Capture the cell that displays the provided text and extract its [X, Y] central coordinate. 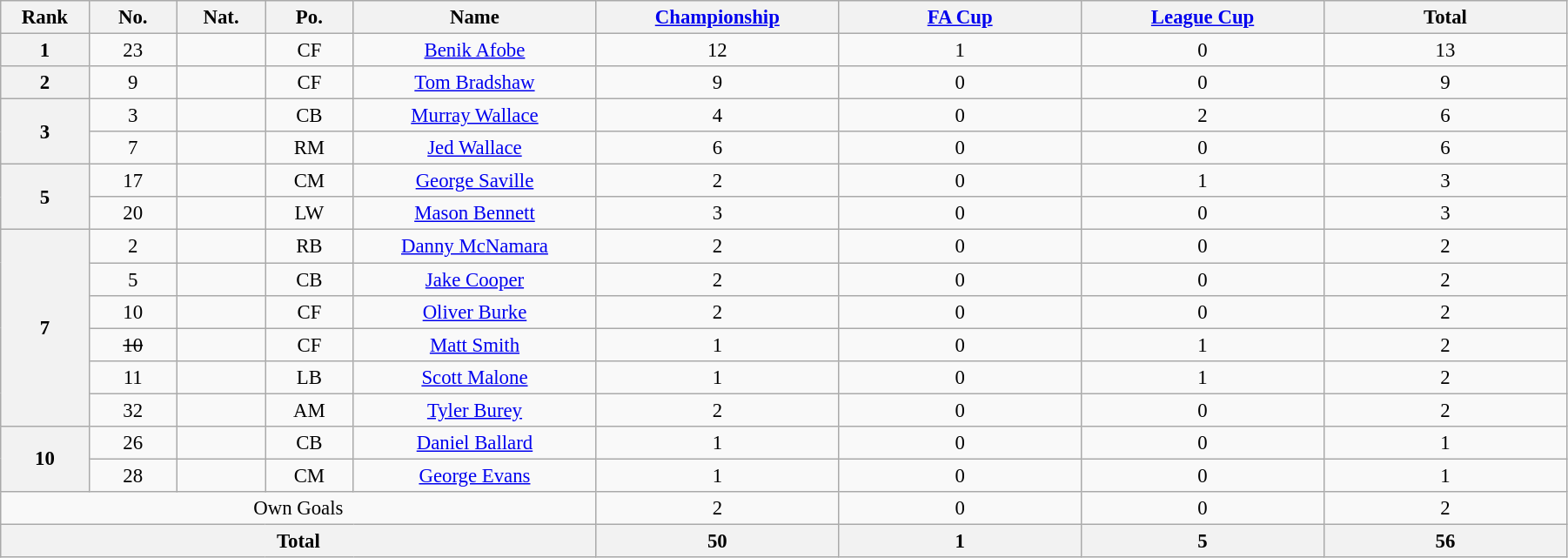
Matt Smith [475, 345]
Scott Malone [475, 377]
League Cup [1203, 17]
50 [717, 541]
LB [310, 377]
AM [310, 410]
Championship [717, 17]
RB [310, 246]
Daniel Ballard [475, 443]
Name [475, 17]
17 [132, 181]
4 [717, 116]
George Saville [475, 181]
Jake Cooper [475, 279]
RM [310, 148]
13 [1444, 50]
LW [310, 213]
Danny McNamara [475, 246]
Benik Afobe [475, 50]
11 [132, 377]
Tom Bradshaw [475, 83]
Murray Wallace [475, 116]
George Evans [475, 475]
26 [132, 443]
28 [132, 475]
Jed Wallace [475, 148]
12 [717, 50]
Po. [310, 17]
Mason Bennett [475, 213]
Rank [45, 17]
56 [1444, 541]
32 [132, 410]
Own Goals [298, 508]
Oliver Burke [475, 312]
Nat. [221, 17]
No. [132, 17]
FA Cup [961, 17]
23 [132, 50]
Tyler Burey [475, 410]
20 [132, 213]
